Locate the cell with the specified text and output its (x, y) center coordinate. 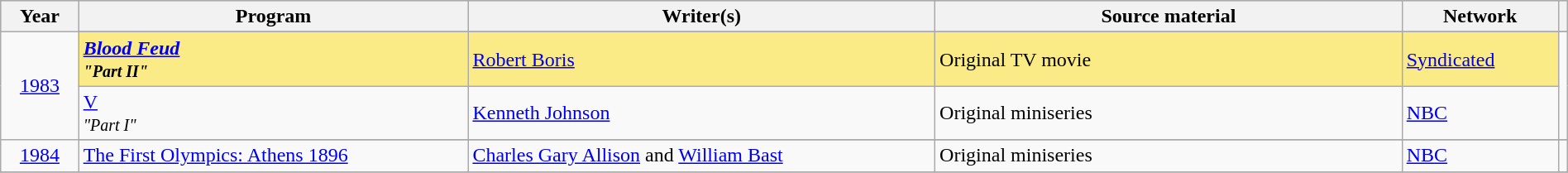
Network (1480, 17)
Robert Boris (701, 60)
Blood Feud"Part II" (273, 60)
Kenneth Johnson (701, 113)
1983 (40, 86)
1984 (40, 156)
Source material (1169, 17)
Charles Gary Allison and William Bast (701, 156)
Writer(s) (701, 17)
Syndicated (1480, 60)
Program (273, 17)
The First Olympics: Athens 1896 (273, 156)
Original TV movie (1169, 60)
Year (40, 17)
V"Part I" (273, 113)
